Scan for the cell matching the given text and deliver its (x, y) coordinate at center. 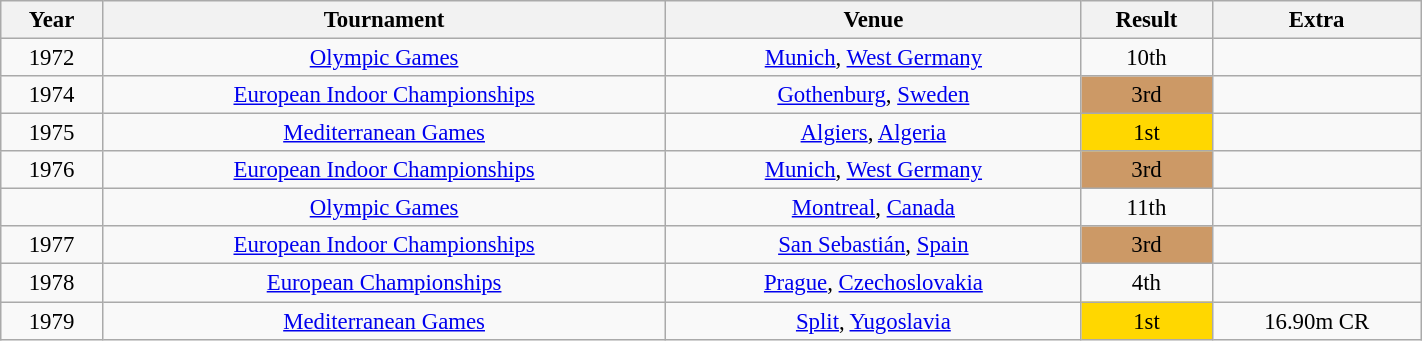
1977 (52, 245)
1975 (52, 133)
Extra (1316, 20)
4th (1146, 283)
San Sebastián, Spain (874, 245)
10th (1146, 58)
11th (1146, 208)
Result (1146, 20)
Gothenburg, Sweden (874, 95)
Year (52, 20)
Tournament (384, 20)
Venue (874, 20)
1972 (52, 58)
16.90m CR (1316, 321)
1978 (52, 283)
Algiers, Algeria (874, 133)
1974 (52, 95)
European Championships (384, 283)
Split, Yugoslavia (874, 321)
1979 (52, 321)
1976 (52, 170)
Montreal, Canada (874, 208)
Prague, Czechoslovakia (874, 283)
